Return [x, y] of the center of cell containing provided text 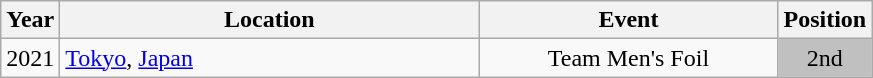
Year [30, 20]
Tokyo, Japan [270, 58]
2021 [30, 58]
2nd [825, 58]
Location [270, 20]
Position [825, 20]
Event [628, 20]
Team Men's Foil [628, 58]
